Pinpoint the cell where the given text exists, returning its (x, y) midpoint coordinate. 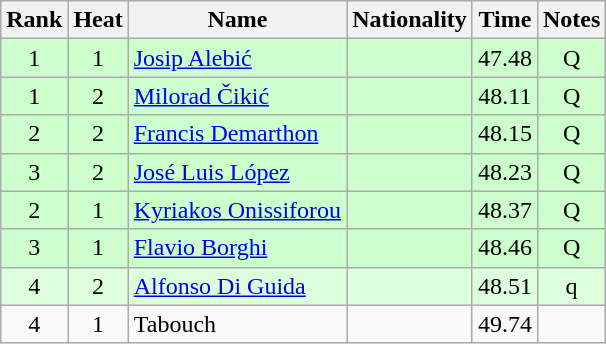
Tabouch (237, 324)
Josip Alebić (237, 58)
Kyriakos Onissiforou (237, 210)
48.46 (504, 248)
Heat (98, 20)
Milorad Čikić (237, 96)
47.48 (504, 58)
Name (237, 20)
Alfonso Di Guida (237, 286)
48.37 (504, 210)
Flavio Borghi (237, 248)
48.15 (504, 134)
48.23 (504, 172)
José Luis López (237, 172)
Rank (34, 20)
Francis Demarthon (237, 134)
48.51 (504, 286)
49.74 (504, 324)
q (571, 286)
Time (504, 20)
48.11 (504, 96)
Notes (571, 20)
Nationality (410, 20)
